Locate the cell with the specified text and output its [x, y] center coordinate. 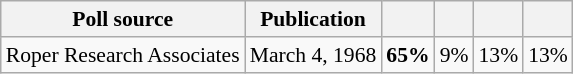
March 4, 1968 [314, 55]
9% [454, 55]
Publication [314, 19]
65% [408, 55]
Poll source [123, 19]
Roper Research Associates [123, 55]
